Identify which cell holds the provided text, then report its [x, y] central coordinate. 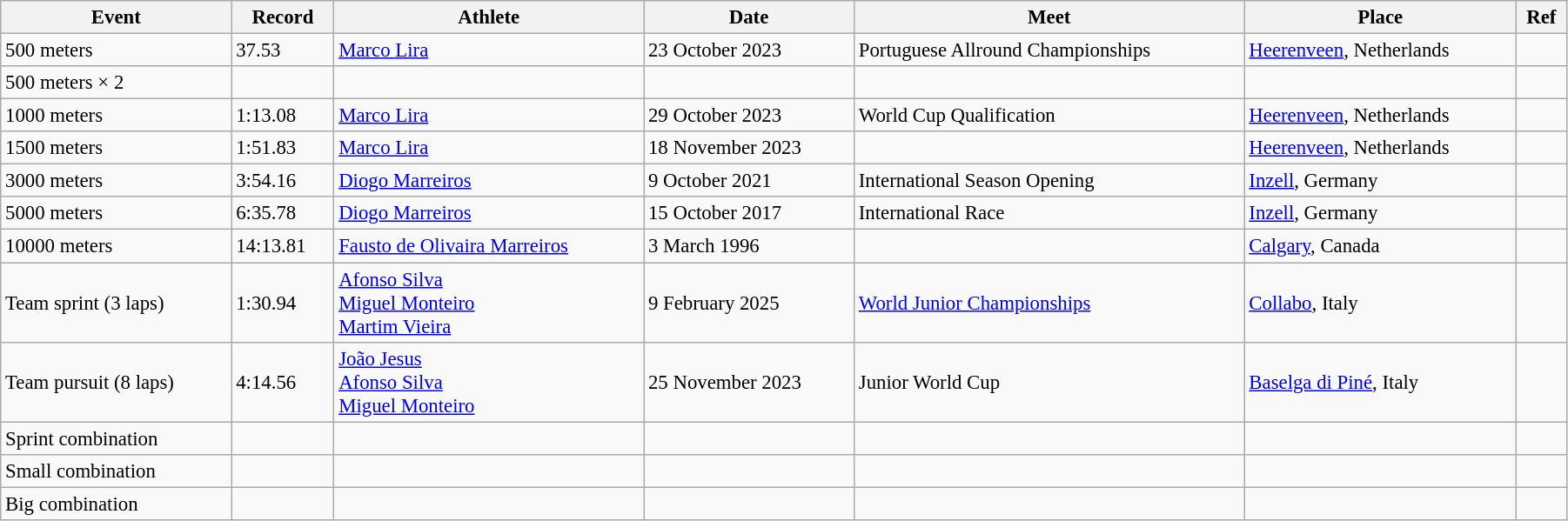
Afonso SilvaMiguel MonteiroMartim Vieira [489, 303]
Junior World Cup [1049, 382]
Ref [1541, 17]
Team pursuit (8 laps) [117, 382]
1000 meters [117, 116]
Place [1380, 17]
Portuguese Allround Championships [1049, 50]
500 meters × 2 [117, 83]
37.53 [283, 50]
Fausto de Olivaira Marreiros [489, 246]
15 October 2017 [749, 213]
18 November 2023 [749, 148]
3:54.16 [283, 181]
10000 meters [117, 246]
Big combination [117, 504]
1:30.94 [283, 303]
Collabo, Italy [1380, 303]
25 November 2023 [749, 382]
500 meters [117, 50]
Event [117, 17]
Sprint combination [117, 438]
6:35.78 [283, 213]
Baselga di Piné, Italy [1380, 382]
Date [749, 17]
World Junior Championships [1049, 303]
Meet [1049, 17]
1:51.83 [283, 148]
1500 meters [117, 148]
Calgary, Canada [1380, 246]
Small combination [117, 471]
4:14.56 [283, 382]
29 October 2023 [749, 116]
International Season Opening [1049, 181]
1:13.08 [283, 116]
Team sprint (3 laps) [117, 303]
International Race [1049, 213]
João JesusAfonso SilvaMiguel Monteiro [489, 382]
9 October 2021 [749, 181]
Athlete [489, 17]
Record [283, 17]
3 March 1996 [749, 246]
23 October 2023 [749, 50]
5000 meters [117, 213]
9 February 2025 [749, 303]
World Cup Qualification [1049, 116]
3000 meters [117, 181]
14:13.81 [283, 246]
